For the text-containing cell, return its midpoint in (x, y) coordinate format. 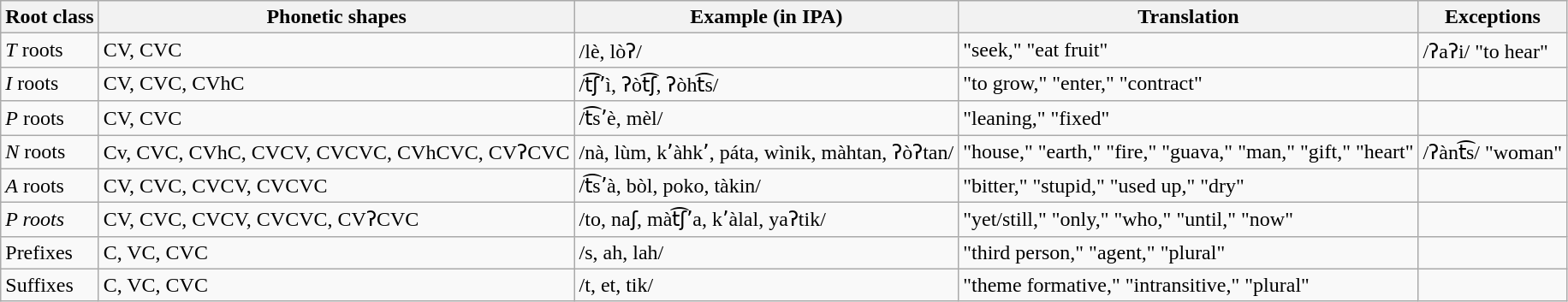
/lè, lòʔ/ (767, 50)
CV, CVC, CVCV, CVCVC, CVʔCVC (336, 220)
"theme formative," "intransitive," "plural" (1188, 285)
/ʔànt͡s/ "woman" (1493, 152)
/to, naʃ, màt͡ʃʼa, kʼàlal, yaʔtik/ (767, 220)
Prefixes (50, 252)
/t͡sʼè, mèl/ (767, 118)
Root class (50, 17)
/t͡sʼà, bòl, poko, tàkin/ (767, 186)
Translation (1188, 17)
/t͡ʃʼì, ʔòt͡ʃ, ʔòht͡s/ (767, 84)
Cv, CVC, CVhC, CVCV, CVCVC, CVhCVC, CVʔCVC (336, 152)
Example (in IPA) (767, 17)
"bitter," "stupid," "used up," "dry" (1188, 186)
"leaning," "fixed" (1188, 118)
"yet/still," "only," "who," "until," "now" (1188, 220)
I roots (50, 84)
N roots (50, 152)
CV, CVC, CVhC (336, 84)
"seek," "eat fruit" (1188, 50)
Phonetic shapes (336, 17)
/ʔaʔi/ "to hear" (1493, 50)
Exceptions (1493, 17)
T roots (50, 50)
/nà, lùm, kʼàhkʼ, páta, wìnik, màhtan, ʔòʔtan/ (767, 152)
/s, ah, lah/ (767, 252)
A roots (50, 186)
Suffixes (50, 285)
CV, CVC, CVCV, CVCVC (336, 186)
"third person," "agent," "plural" (1188, 252)
"house," "earth," "fire," "guava," "man," "gift," "heart" (1188, 152)
"to grow," "enter," "contract" (1188, 84)
/t, et, tik/ (767, 285)
